Return the (x, y) coordinate for the center point of the cell that contains the specified text.  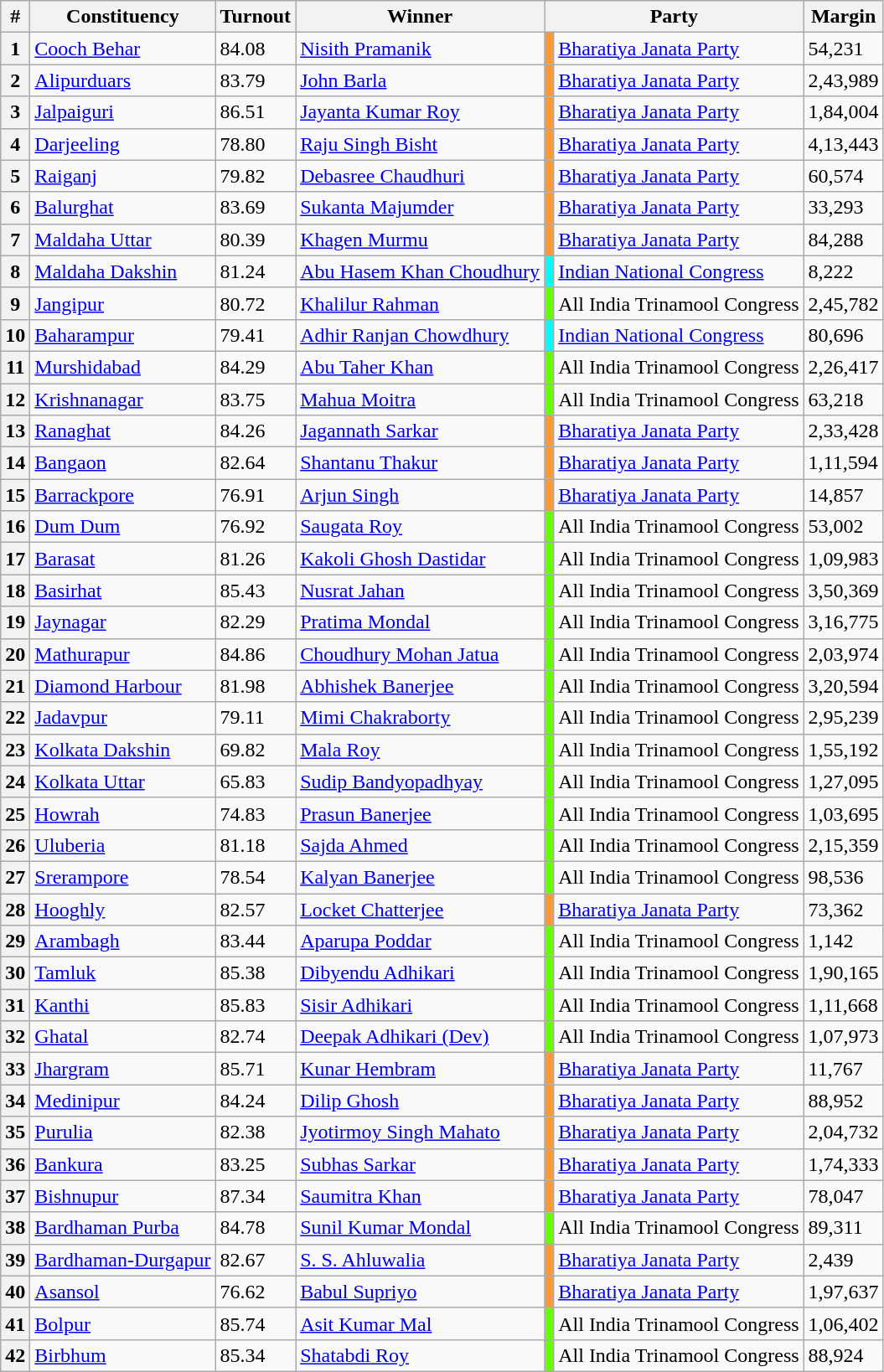
Kalyan Banerjee (421, 877)
Basirhat (122, 591)
Arjun Singh (421, 495)
Baharampur (122, 335)
Choudhury Mohan Jatua (421, 654)
1,09,983 (843, 559)
63,218 (843, 400)
Kolkata Dakshin (122, 750)
53,002 (843, 527)
Hooghly (122, 909)
84.26 (256, 431)
4,13,443 (843, 144)
2,95,239 (843, 718)
15 (15, 495)
84.24 (256, 1101)
34 (15, 1101)
1,97,637 (843, 1292)
Krishnanagar (122, 400)
Shatabdi Roy (421, 1355)
88,952 (843, 1101)
Khalilur Rahman (421, 303)
Deepak Adhikari (Dev) (421, 1037)
Jagannath Sarkar (421, 431)
83.79 (256, 80)
82.57 (256, 909)
Asit Kumar Mal (421, 1323)
Saugata Roy (421, 527)
83.75 (256, 400)
Dilip Ghosh (421, 1101)
20 (15, 654)
27 (15, 877)
80.39 (256, 240)
# (15, 17)
Birbhum (122, 1355)
82.74 (256, 1037)
Kunar Hembram (421, 1069)
Bishnupur (122, 1196)
85.38 (256, 973)
3,20,594 (843, 686)
6 (15, 208)
Bangaon (122, 463)
Sajda Ahmed (421, 845)
Tamluk (122, 973)
19 (15, 622)
12 (15, 400)
8,222 (843, 271)
Srerampore (122, 877)
81.98 (256, 686)
Sudip Bandyopadhyay (421, 781)
1,07,973 (843, 1037)
Howrah (122, 813)
1 (15, 49)
Barasat (122, 559)
32 (15, 1037)
Uluberia (122, 845)
86.51 (256, 112)
S. S. Ahluwalia (421, 1260)
40 (15, 1292)
3,16,775 (843, 622)
30 (15, 973)
Aparupa Poddar (421, 941)
73,362 (843, 909)
79.41 (256, 335)
5 (15, 176)
Pratima Mondal (421, 622)
1,27,095 (843, 781)
33 (15, 1069)
24 (15, 781)
Bardhaman-Durgapur (122, 1260)
Sukanta Majumder (421, 208)
11 (15, 367)
2 (15, 80)
83.69 (256, 208)
Maldaha Uttar (122, 240)
Bankura (122, 1164)
98,536 (843, 877)
Purulia (122, 1132)
1,84,004 (843, 112)
Barrackpore (122, 495)
7 (15, 240)
84.78 (256, 1228)
84.86 (256, 654)
Abhishek Banerjee (421, 686)
Medinipur (122, 1101)
78,047 (843, 1196)
Abu Taher Khan (421, 367)
Sunil Kumar Mondal (421, 1228)
21 (15, 686)
Raju Singh Bisht (421, 144)
13 (15, 431)
4 (15, 144)
42 (15, 1355)
83.25 (256, 1164)
Raiganj (122, 176)
88,924 (843, 1355)
Balurghat (122, 208)
Darjeeling (122, 144)
89,311 (843, 1228)
1,11,594 (843, 463)
Kanthi (122, 1005)
Winner (421, 17)
1,11,668 (843, 1005)
85.71 (256, 1069)
29 (15, 941)
Turnout (256, 17)
84.29 (256, 367)
Ranaghat (122, 431)
17 (15, 559)
82.38 (256, 1132)
Cooch Behar (122, 49)
3 (15, 112)
Sisir Adhikari (421, 1005)
65.83 (256, 781)
Debasree Chaudhuri (421, 176)
85.83 (256, 1005)
1,74,333 (843, 1164)
Dibyendu Adhikari (421, 973)
Jhargram (122, 1069)
Saumitra Khan (421, 1196)
2,03,974 (843, 654)
Adhir Ranjan Chowdhury (421, 335)
85.43 (256, 591)
Arambagh (122, 941)
37 (15, 1196)
14,857 (843, 495)
69.82 (256, 750)
18 (15, 591)
76.62 (256, 1292)
39 (15, 1260)
28 (15, 909)
Locket Chatterjee (421, 909)
3,50,369 (843, 591)
1,55,192 (843, 750)
78.54 (256, 877)
2,04,732 (843, 1132)
26 (15, 845)
35 (15, 1132)
38 (15, 1228)
76.91 (256, 495)
82.29 (256, 622)
23 (15, 750)
Asansol (122, 1292)
9 (15, 303)
2,45,782 (843, 303)
Kolkata Uttar (122, 781)
14 (15, 463)
Alipurduars (122, 80)
1,90,165 (843, 973)
31 (15, 1005)
10 (15, 335)
81.26 (256, 559)
Party (674, 17)
8 (15, 271)
Ghatal (122, 1037)
Jalpaiguri (122, 112)
Murshidabad (122, 367)
22 (15, 718)
Nisith Pramanik (421, 49)
Subhas Sarkar (421, 1164)
Jadavpur (122, 718)
76.92 (256, 527)
Shantanu Thakur (421, 463)
79.82 (256, 176)
Diamond Harbour (122, 686)
Maldaha Dakshin (122, 271)
Mala Roy (421, 750)
25 (15, 813)
Mathurapur (122, 654)
54,231 (843, 49)
2,439 (843, 1260)
Babul Supriyo (421, 1292)
85.74 (256, 1323)
74.83 (256, 813)
84.08 (256, 49)
80.72 (256, 303)
83.44 (256, 941)
2,26,417 (843, 367)
78.80 (256, 144)
Constituency (122, 17)
1,142 (843, 941)
Jyotirmoy Singh Mahato (421, 1132)
79.11 (256, 718)
80,696 (843, 335)
Abu Hasem Khan Choudhury (421, 271)
81.18 (256, 845)
Bolpur (122, 1323)
Jangipur (122, 303)
11,767 (843, 1069)
Jayanta Kumar Roy (421, 112)
1,06,402 (843, 1323)
Mimi Chakraborty (421, 718)
Prasun Banerjee (421, 813)
33,293 (843, 208)
Margin (843, 17)
2,33,428 (843, 431)
Jaynagar (122, 622)
Bardhaman Purba (122, 1228)
82.64 (256, 463)
87.34 (256, 1196)
36 (15, 1164)
81.24 (256, 271)
John Barla (421, 80)
Dum Dum (122, 527)
16 (15, 527)
1,03,695 (843, 813)
82.67 (256, 1260)
84,288 (843, 240)
60,574 (843, 176)
Mahua Moitra (421, 400)
Khagen Murmu (421, 240)
41 (15, 1323)
Kakoli Ghosh Dastidar (421, 559)
2,43,989 (843, 80)
85.34 (256, 1355)
2,15,359 (843, 845)
Nusrat Jahan (421, 591)
